Pinpoint the cell where the given text exists, returning its [X, Y] midpoint coordinate. 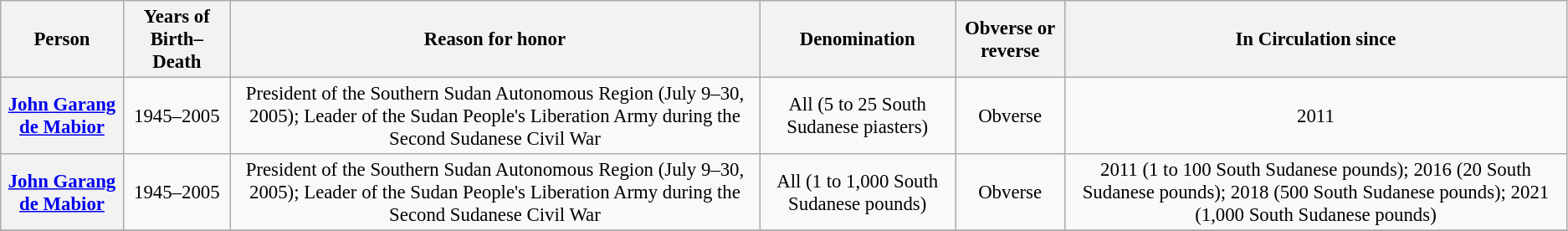
Denomination [858, 39]
Person [62, 39]
All (1 to 1,000 South Sudanese pounds) [858, 192]
2011 [1315, 116]
2011 (1 to 100 South Sudanese pounds); 2016 (20 South Sudanese pounds); 2018 (500 South Sudanese pounds); 2021 (1,000 South Sudanese pounds) [1315, 192]
In Circulation since [1315, 39]
Reason for honor [494, 39]
Years of Birth–Death [177, 39]
Obverse or reverse [1011, 39]
All (5 to 25 South Sudanese piasters) [858, 116]
